Provide the [x, y] coordinate of the cell's center where the given text is located.  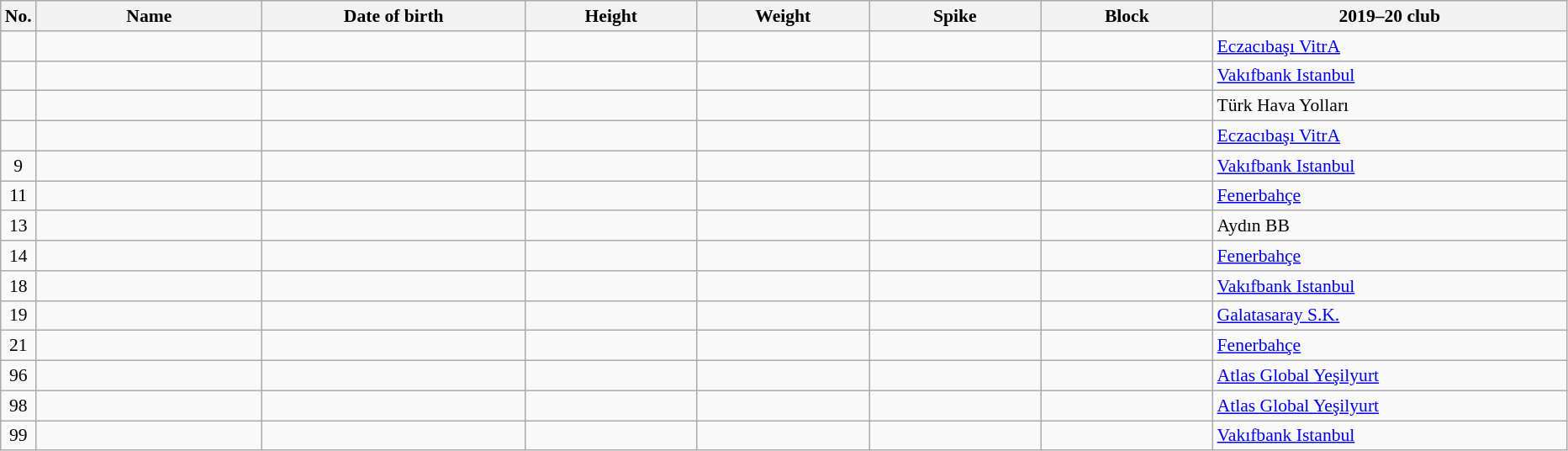
98 [18, 406]
18 [18, 286]
19 [18, 316]
Name [150, 16]
No. [18, 16]
14 [18, 256]
Spike [955, 16]
Height [610, 16]
Aydın BB [1391, 226]
Galatasaray S.K. [1391, 316]
9 [18, 166]
21 [18, 346]
Block [1127, 16]
96 [18, 376]
Türk Hava Yolları [1391, 106]
Weight [784, 16]
11 [18, 196]
99 [18, 436]
13 [18, 226]
Date of birth [393, 16]
2019–20 club [1391, 16]
